Capture the cell that displays the provided text and extract its [x, y] central coordinate. 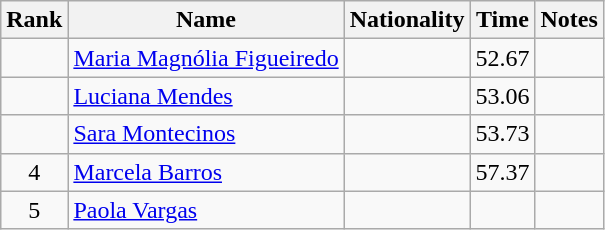
Notes [569, 20]
Luciana Mendes [206, 96]
Maria Magnólia Figueiredo [206, 58]
53.06 [502, 96]
Paola Vargas [206, 210]
53.73 [502, 134]
Name [206, 20]
Sara Montecinos [206, 134]
5 [34, 210]
Nationality [407, 20]
57.37 [502, 172]
4 [34, 172]
52.67 [502, 58]
Rank [34, 20]
Marcela Barros [206, 172]
Time [502, 20]
